Identify which cell holds the provided text, then report its [x, y] central coordinate. 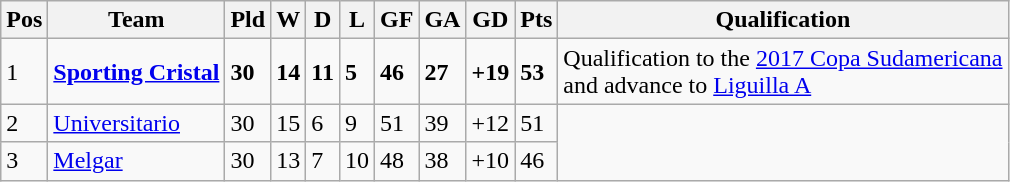
13 [288, 161]
38 [442, 161]
39 [442, 123]
GF [397, 20]
GA [442, 20]
Pld [248, 20]
Universitario [136, 123]
7 [323, 161]
Team [136, 20]
5 [356, 72]
15 [288, 123]
Qualification [783, 20]
+19 [490, 72]
48 [397, 161]
W [288, 20]
L [356, 20]
9 [356, 123]
2 [24, 123]
Qualification to the 2017 Copa Sudamericanaand advance to Liguilla A [783, 72]
10 [356, 161]
1 [24, 72]
6 [323, 123]
53 [536, 72]
D [323, 20]
+12 [490, 123]
3 [24, 161]
Sporting Cristal [136, 72]
Pts [536, 20]
GD [490, 20]
11 [323, 72]
+10 [490, 161]
Melgar [136, 161]
Pos [24, 20]
27 [442, 72]
14 [288, 72]
